Identify which cell holds the provided text, then report its (X, Y) central coordinate. 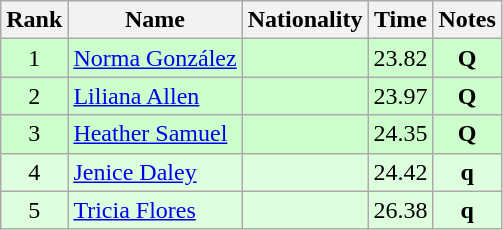
Norma González (155, 58)
Liliana Allen (155, 96)
26.38 (400, 210)
Name (155, 20)
24.42 (400, 172)
23.97 (400, 96)
Heather Samuel (155, 134)
Nationality (305, 20)
2 (34, 96)
Notes (467, 20)
3 (34, 134)
24.35 (400, 134)
5 (34, 210)
Time (400, 20)
Tricia Flores (155, 210)
1 (34, 58)
Jenice Daley (155, 172)
4 (34, 172)
23.82 (400, 58)
Rank (34, 20)
